Capture the cell that displays the provided text and extract its (X, Y) central coordinate. 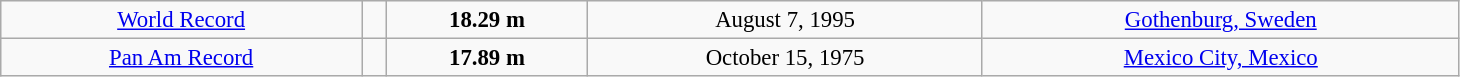
Pan Am Record (182, 58)
World Record (182, 20)
Mexico City, Mexico (1220, 58)
17.89 m (487, 58)
Gothenburg, Sweden (1220, 20)
18.29 m (487, 20)
August 7, 1995 (786, 20)
October 15, 1975 (786, 58)
